Provide the (x, y) coordinate of the cell's center where the given text is located.  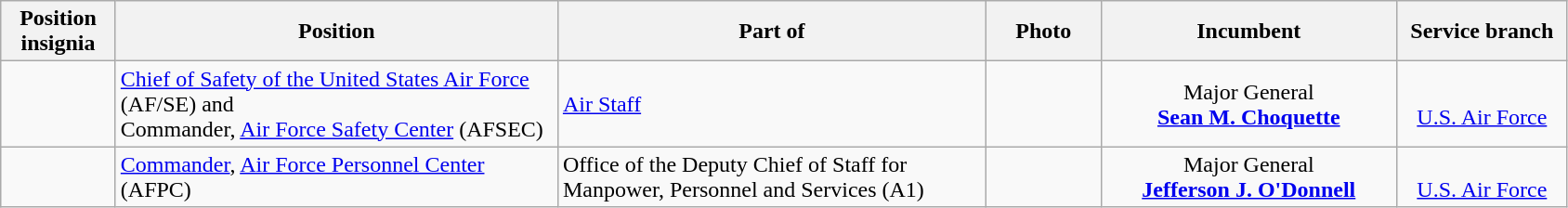
Commander, Air Force Personnel Center (AFPC) (336, 176)
Major GeneralJefferson J. O'Donnell (1248, 176)
Chief of Safety of the United States Air Force (AF/SE) andCommander, Air Force Safety Center (AFSEC) (336, 104)
Incumbent (1248, 32)
Service branch (1483, 32)
Position (336, 32)
Part of (771, 32)
Major GeneralSean M. Choquette (1248, 104)
Air Staff (771, 104)
Office of the Deputy Chief of Staff for Manpower, Personnel and Services (A1) (771, 176)
Photo (1043, 32)
Position insignia (59, 32)
